From the cell containing the given text, extract its center point as (X, Y) coordinate. 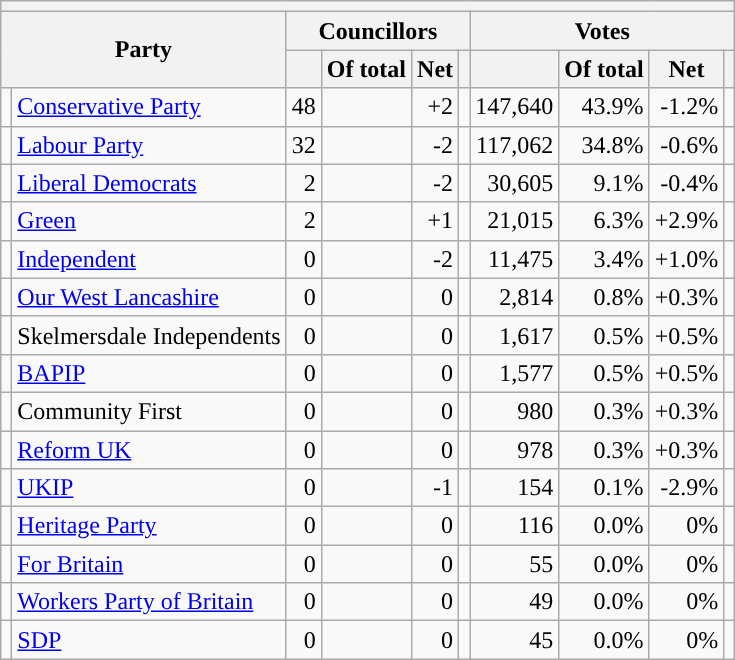
43.9% (604, 107)
-0.6% (686, 145)
147,640 (514, 107)
Skelmersdale Independents (149, 335)
Councillors (378, 31)
Workers Party of Britain (149, 602)
-1 (436, 488)
-0.4% (686, 183)
+2.9% (686, 221)
30,605 (514, 183)
+1.0% (686, 259)
0.1% (604, 488)
BAPIP (149, 373)
980 (514, 411)
Reform UK (149, 449)
117,062 (514, 145)
154 (514, 488)
0.8% (604, 297)
Our West Lancashire (149, 297)
For Britain (149, 564)
-1.2% (686, 107)
1,617 (514, 335)
48 (304, 107)
+1 (436, 221)
1,577 (514, 373)
Heritage Party (149, 526)
Votes (602, 31)
9.1% (604, 183)
+2 (436, 107)
116 (514, 526)
SDP (149, 640)
Independent (149, 259)
UKIP (149, 488)
Community First (149, 411)
Liberal Democrats (149, 183)
6.3% (604, 221)
2,814 (514, 297)
34.8% (604, 145)
Labour Party (149, 145)
3.4% (604, 259)
45 (514, 640)
Green (149, 221)
32 (304, 145)
11,475 (514, 259)
21,015 (514, 221)
Conservative Party (149, 107)
49 (514, 602)
-2.9% (686, 488)
Party (144, 50)
978 (514, 449)
55 (514, 564)
